From the cell containing the given text, extract its center point as (X, Y) coordinate. 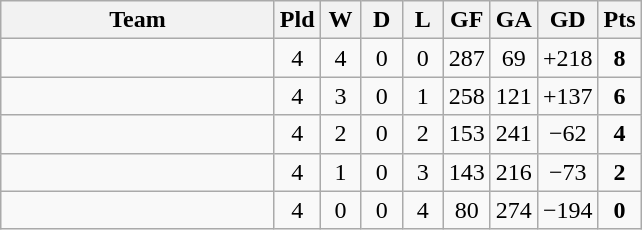
L (422, 20)
258 (466, 96)
216 (514, 172)
241 (514, 134)
+218 (568, 58)
Team (138, 20)
−73 (568, 172)
80 (466, 210)
Pld (297, 20)
6 (620, 96)
−194 (568, 210)
W (340, 20)
69 (514, 58)
GF (466, 20)
D (382, 20)
−62 (568, 134)
274 (514, 210)
GA (514, 20)
8 (620, 58)
287 (466, 58)
121 (514, 96)
Pts (620, 20)
+137 (568, 96)
153 (466, 134)
143 (466, 172)
GD (568, 20)
